Return the [x, y] coordinate for the center point of the cell that contains the specified text.  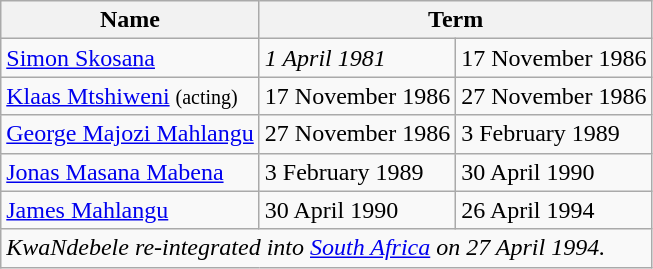
Name [130, 20]
Simon Skosana [130, 58]
Klaas Mtshiweni (acting) [130, 96]
KwaNdebele re-integrated into South Africa on 27 April 1994. [326, 248]
James Mahlangu [130, 210]
Term [456, 20]
George Majozi Mahlangu [130, 134]
26 April 1994 [554, 210]
1 April 1981 [357, 58]
Jonas Masana Mabena [130, 172]
